Extract the [X, Y] coordinate from the center of the cell holding the provided text.  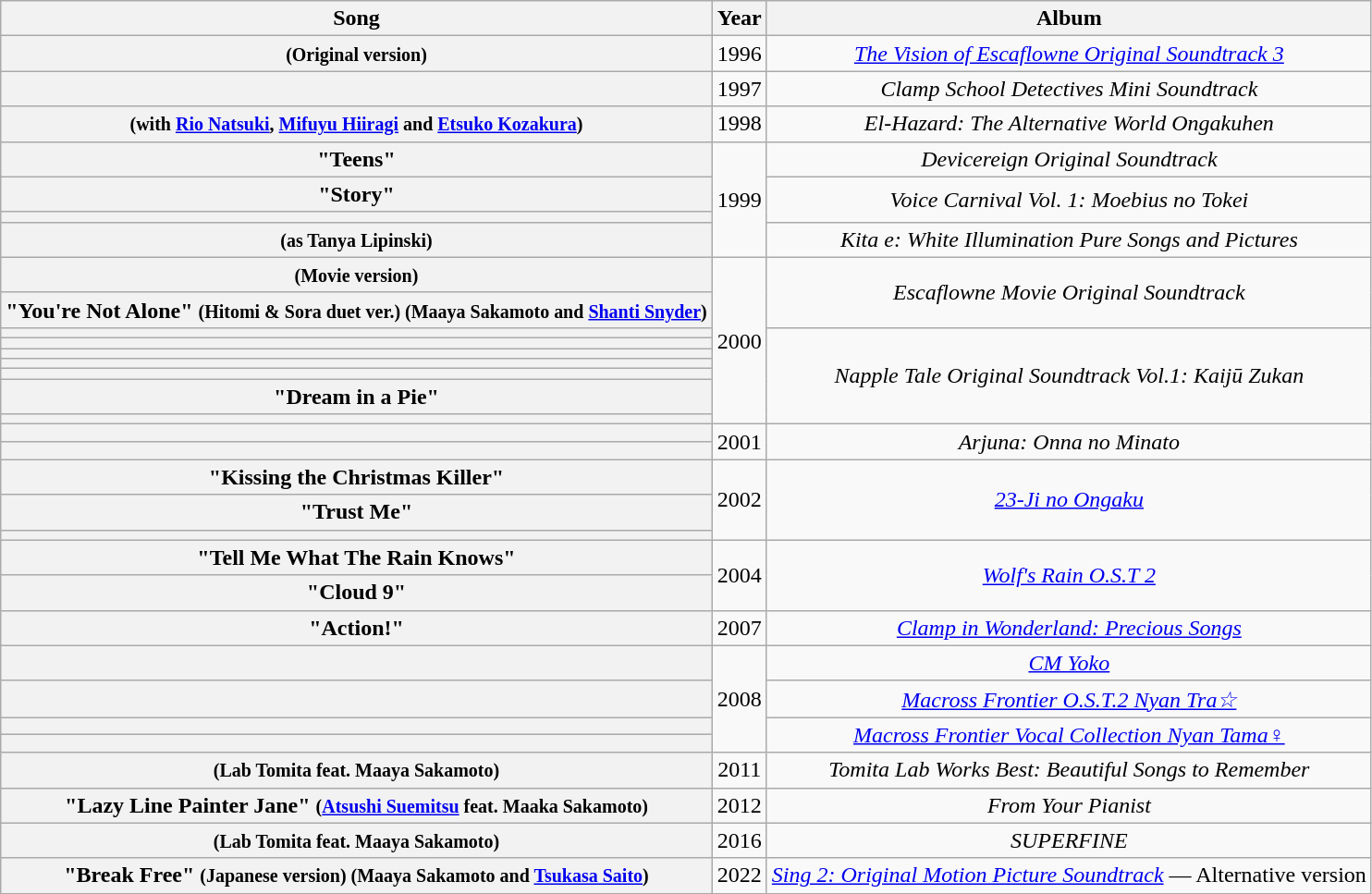
"Trust Me" [357, 512]
2007 [740, 628]
Song [357, 18]
(Original version) [357, 54]
2012 [740, 805]
2001 [740, 442]
2008 [740, 699]
Tomita Lab Works Best: Beautiful Songs to Remember [1069, 770]
"Story" [357, 194]
"You're Not Alone" (Hitomi & Sora duet ver.) (Maaya Sakamoto and Shanti Snyder) [357, 310]
The Vision of Escaflowne Original Soundtrack 3 [1069, 54]
2004 [740, 575]
(Movie version) [357, 275]
Sing 2: Original Motion Picture Soundtrack — Alternative version [1069, 876]
"Cloud 9" [357, 593]
(as Tanya Lipinski) [357, 239]
Clamp in Wonderland: Precious Songs [1069, 628]
Macross Frontier O.S.T.2 Nyan Tra☆ [1069, 699]
"Dream in a Pie" [357, 397]
Wolf's Rain O.S.T 2 [1069, 575]
Voice Carnival Vol. 1: Moebius no Tokei [1069, 200]
Escaflowne Movie Original Soundtrack [1069, 292]
"Action!" [357, 628]
From Your Pianist [1069, 805]
1998 [740, 124]
CM Yoko [1069, 663]
El-Hazard: The Alternative World Ongakuhen [1069, 124]
Clamp School Detectives Mini Soundtrack [1069, 89]
"Break Free" (Japanese version) (Maaya Sakamoto and Tsukasa Saito) [357, 876]
"Kissing the Christmas Killer" [357, 477]
2002 [740, 499]
"Teens" [357, 159]
1996 [740, 54]
"Tell Me What The Rain Knows" [357, 557]
Devicereign Original Soundtrack [1069, 159]
2022 [740, 876]
Kita e: White Illumination Pure Songs and Pictures [1069, 239]
1999 [740, 200]
(with Rio Natsuki, Mifuyu Hiiragi and Etsuko Kozakura) [357, 124]
2011 [740, 770]
"Lazy Line Painter Jane" (Atsushi Suemitsu feat. Maaka Sakamoto) [357, 805]
2000 [740, 340]
SUPERFINE [1069, 840]
Macross Frontier Vocal Collection Nyan Tama♀ [1069, 735]
2016 [740, 840]
23-Ji no Ongaku [1069, 499]
Arjuna: Onna no Minato [1069, 442]
Napple Tale Original Soundtrack Vol.1: Kaijū Zukan [1069, 375]
Album [1069, 18]
Year [740, 18]
1997 [740, 89]
